Return the [x, y] coordinate for the center point of the cell that contains the specified text.  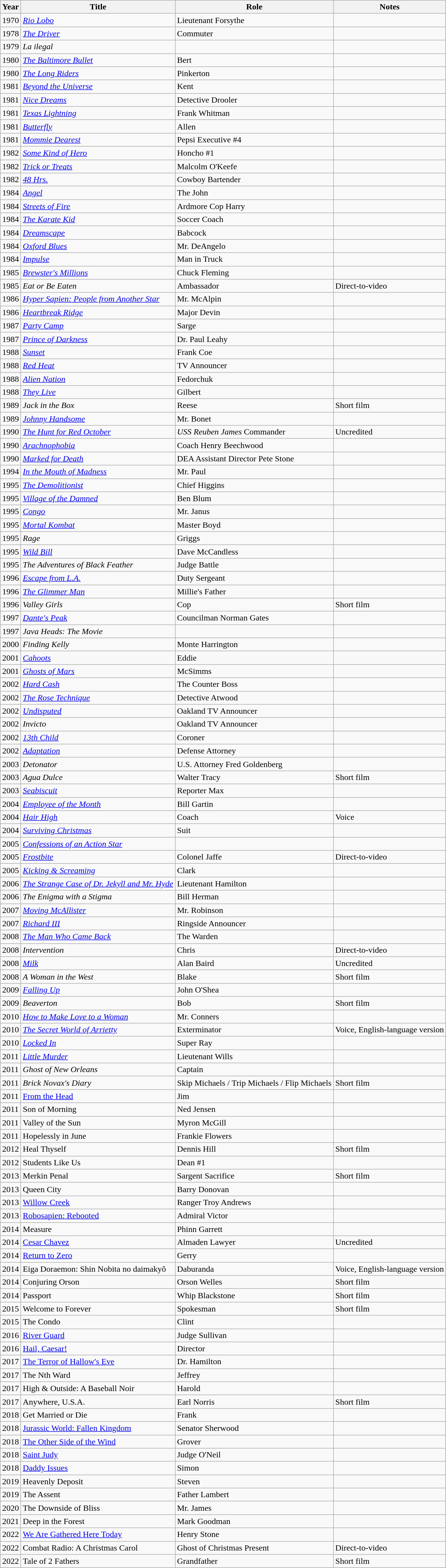
Moving McAllister [98, 910]
Escape from L.A. [98, 578]
Village of the Damned [98, 498]
Son of Morning [98, 1109]
Orson Welles [254, 1282]
Combat Radio: A Christmas Carol [98, 1548]
Father Lambert [254, 1495]
Kicking & Screaming [98, 870]
Get Married or Die [98, 1415]
Judge Battle [254, 565]
Red Heat [98, 365]
DEA Assistant Director Pete Stone [254, 459]
1994 [10, 472]
Daddy Issues [98, 1468]
Mr. McAlpin [254, 299]
Eat or Be Eaten [98, 286]
Hair High [98, 817]
Chuck Fleming [254, 273]
Mr. Janus [254, 512]
Seabiscuit [98, 790]
Whip Blackstone [254, 1295]
Texas Lightning [98, 113]
Sarge [254, 326]
Frostbite [98, 857]
Wild Bill [98, 551]
Frank Whitman [254, 113]
Exterminator [254, 1030]
Jim [254, 1096]
The Man Who Came Back [98, 937]
Kent [254, 87]
Lieutenant Wills [254, 1056]
Super Ray [254, 1043]
Coach [254, 817]
Major Devin [254, 312]
Babcock [254, 233]
Reporter Max [254, 790]
They Live [98, 392]
A Woman in the West [98, 976]
Johnny Handsome [98, 419]
Cop [254, 605]
USS Reuben James Commander [254, 432]
The Demolitionist [98, 485]
Henry Stone [254, 1534]
Walter Tracy [254, 777]
1970 [10, 20]
Allen [254, 126]
How to Make Love to a Woman [98, 1017]
Dante's Peak [98, 618]
Mr. Paul [254, 472]
Skip Michaels / Trip Michaels / Flip Michaels [254, 1083]
Measure [98, 1229]
Ranger Troy Andrews [254, 1202]
Milk [98, 963]
Eddie [254, 658]
Dr. Paul Leahy [254, 339]
Bill Gartin [254, 804]
Daburanda [254, 1269]
The Driver [98, 34]
Defense Attorney [254, 751]
Passport [98, 1295]
Anywhere, U.S.A. [98, 1402]
Return to Zero [98, 1256]
Director [254, 1348]
The Secret World of Arrietty [98, 1030]
Steven [254, 1481]
Chief Higgins [254, 485]
Chris [254, 950]
Honcho #1 [254, 153]
Tale of 2 Fathers [98, 1561]
Harold [254, 1388]
Some Kind of Hero [98, 153]
Butterfly [98, 126]
Voice [390, 817]
Ghost of New Orleans [98, 1070]
Mark Goodman [254, 1521]
Mr. Conners [254, 1017]
Ghosts of Mars [98, 671]
Trick or Treats [98, 166]
Adaptation [98, 751]
Almaden Lawyer [254, 1242]
Clark [254, 870]
Mr. James [254, 1508]
Lieutenant Forsythe [254, 20]
Welcome to Forever [98, 1309]
Queen City [98, 1189]
Ringside Announcer [254, 923]
The Other Side of the Wind [98, 1442]
13th Child [98, 737]
Beyond the Universe [98, 87]
Spokesman [254, 1309]
Hail, Caesar! [98, 1348]
Undisputed [98, 711]
Commuter [254, 34]
The Karate Kid [98, 220]
Marked for Death [98, 459]
La ilegal [98, 47]
Bill Herman [254, 897]
Coroner [254, 737]
Ardmore Cop Harry [254, 206]
Reese [254, 406]
Gilbert [254, 392]
Detective Drooler [254, 100]
Heal Thyself [98, 1149]
The Terror of Hallow's Eve [98, 1362]
The Downside of Bliss [98, 1508]
Gerry [254, 1256]
Detonator [98, 764]
Streets of Fire [98, 206]
Arachnophobia [98, 445]
The Assent [98, 1495]
Barry Donovan [254, 1189]
Frankie Flowers [254, 1136]
Jack in the Box [98, 406]
Ghost of Christmas Present [254, 1548]
U.S. Attorney Fred Goldenberg [254, 764]
Mortal Kombat [98, 525]
Myron McGill [254, 1123]
1978 [10, 34]
Richard III [98, 923]
Ambassador [254, 286]
Dennis Hill [254, 1149]
Prince of Darkness [98, 339]
Bob [254, 1003]
The Enigma with a Stigma [98, 897]
Judge Sullivan [254, 1335]
Dave McCandless [254, 551]
Hard Cash [98, 684]
Lieutenant Hamilton [254, 884]
Rage [98, 538]
Congo [98, 512]
Cowboy Bartender [254, 180]
Role [254, 7]
Colonel Jaffe [254, 857]
2020 [10, 1508]
Cesar Chavez [98, 1242]
Jeffrey [254, 1375]
Saint Judy [98, 1455]
Title [98, 7]
2021 [10, 1521]
Hyper Sapien: People from Another Star [98, 299]
Detective Atwood [254, 698]
Soccer Coach [254, 220]
The Long Riders [98, 73]
Invicto [98, 724]
Valley Girls [98, 605]
Valley of the Sun [98, 1123]
Merkin Penal [98, 1176]
The Hunt for Red October [98, 432]
High & Outside: A Baseball Noir [98, 1388]
Deep in the Forest [98, 1521]
Frank Coe [254, 352]
Jurassic World: Fallen Kingdom [98, 1428]
Pinkerton [254, 73]
Ben Blum [254, 498]
The Nth Ward [98, 1375]
Sunset [98, 352]
Alan Baird [254, 963]
Senator Sherwood [254, 1428]
1979 [10, 47]
Man in Truck [254, 259]
Mr. Bonet [254, 419]
Surviving Christmas [98, 831]
The Counter Boss [254, 684]
The Baltimore Bullet [98, 60]
Beaverton [98, 1003]
The Condo [98, 1322]
Angel [98, 193]
Grandfather [254, 1561]
Mr. Robinson [254, 910]
Suit [254, 831]
Hopelessly in June [98, 1136]
Ned Jensen [254, 1109]
Dreamscape [98, 233]
Dean #1 [254, 1162]
Alien Nation [98, 379]
In the Mouth of Madness [98, 472]
Coach Henry Beechwood [254, 445]
The Glimmer Man [98, 592]
Rio Lobo [98, 20]
Millie's Father [254, 592]
Bert [254, 60]
Intervention [98, 950]
Frank [254, 1415]
Fedorchuk [254, 379]
Heartbreak Ridge [98, 312]
2000 [10, 645]
Finding Kelly [98, 645]
Cahoots [98, 658]
Earl Norris [254, 1402]
Oxford Blues [98, 246]
Blake [254, 976]
From the Head [98, 1096]
Phinn Garrett [254, 1229]
Year [10, 7]
Little Murder [98, 1056]
Duty Sergeant [254, 578]
Students Like Us [98, 1162]
Brewster's Millions [98, 273]
Nice Dreams [98, 100]
Malcolm O'Keefe [254, 166]
Judge O'Neil [254, 1455]
Mr. DeAngelo [254, 246]
River Guard [98, 1335]
Brick Novax's Diary [98, 1083]
Impulse [98, 259]
The Strange Case of Dr. Jekyll and Mr. Hyde [98, 884]
Sargent Sacrifice [254, 1176]
Willow Creek [98, 1202]
Griggs [254, 538]
Confessions of an Action Star [98, 844]
The Rose Technique [98, 698]
Party Camp [98, 326]
Robosapien: Rebooted [98, 1216]
Captain [254, 1070]
Monte Harrington [254, 645]
Pepsi Executive #4 [254, 140]
48 Hrs. [98, 180]
Locked In [98, 1043]
Admiral Victor [254, 1216]
Notes [390, 7]
Simon [254, 1468]
Grover [254, 1442]
Mommie Dearest [98, 140]
TV Announcer [254, 365]
Dr. Hamilton [254, 1362]
The John [254, 193]
Java Heads: The Movie [98, 631]
The Warden [254, 937]
Councilman Norman Gates [254, 618]
John O'Shea [254, 990]
Clint [254, 1322]
Agua Dulce [98, 777]
We Are Gathered Here Today [98, 1534]
Conjuring Orson [98, 1282]
Eiga Doraemon: Shin Nobita no daimakyô [98, 1269]
Master Boyd [254, 525]
Heavenly Deposit [98, 1481]
The Adventures of Black Feather [98, 565]
Falling Up [98, 990]
McSimms [254, 671]
Employee of the Month [98, 804]
